Extract the (x, y) coordinate from the center of the cell holding the provided text.  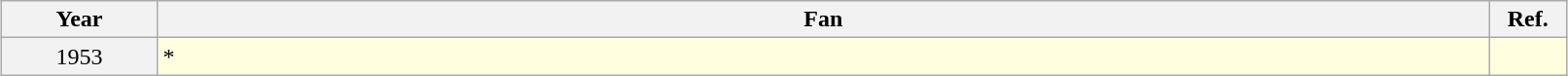
Ref. (1529, 19)
Fan (823, 19)
Year (80, 19)
* (823, 57)
1953 (80, 57)
